Capture the cell that displays the provided text and extract its [X, Y] central coordinate. 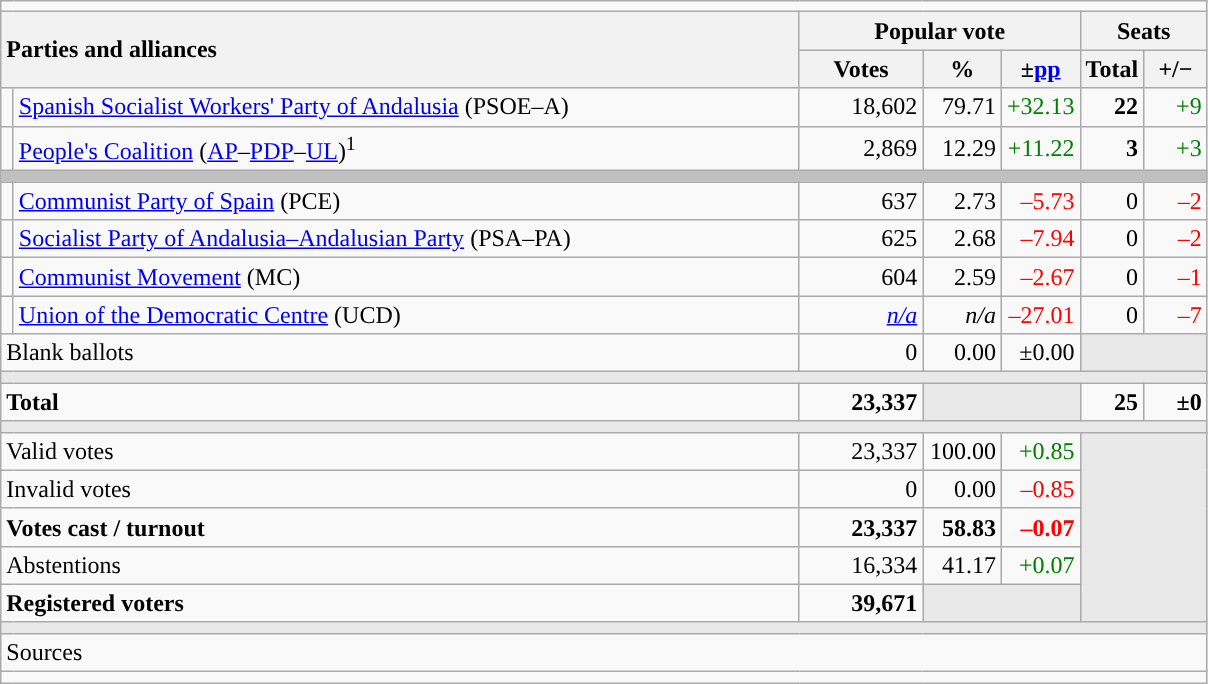
+0.85 [1040, 451]
Parties and alliances [400, 50]
–7 [1176, 315]
604 [861, 277]
39,671 [861, 603]
25 [1112, 402]
Seats [1144, 31]
–27.01 [1040, 315]
12.29 [962, 148]
Blank ballots [400, 353]
637 [861, 201]
+/− [1176, 69]
41.17 [962, 565]
–1 [1176, 277]
±0.00 [1040, 353]
Union of the Democratic Centre (UCD) [406, 315]
79.71 [962, 107]
2,869 [861, 148]
18,602 [861, 107]
–5.73 [1040, 201]
22 [1112, 107]
–2.67 [1040, 277]
–0.07 [1040, 527]
+32.13 [1040, 107]
+3 [1176, 148]
58.83 [962, 527]
Communist Movement (MC) [406, 277]
People's Coalition (AP–PDP–UL)1 [406, 148]
+0.07 [1040, 565]
100.00 [962, 451]
2.68 [962, 239]
Registered voters [400, 603]
Communist Party of Spain (PCE) [406, 201]
–7.94 [1040, 239]
2.73 [962, 201]
3 [1112, 148]
±0 [1176, 402]
Sources [604, 652]
–0.85 [1040, 489]
Abstentions [400, 565]
+9 [1176, 107]
Valid votes [400, 451]
±pp [1040, 69]
Votes [861, 69]
Votes cast / turnout [400, 527]
625 [861, 239]
Invalid votes [400, 489]
+11.22 [1040, 148]
Spanish Socialist Workers' Party of Andalusia (PSOE–A) [406, 107]
2.59 [962, 277]
Socialist Party of Andalusia–Andalusian Party (PSA–PA) [406, 239]
16,334 [861, 565]
% [962, 69]
Popular vote [940, 31]
